Identify which cell holds the provided text, then report its (X, Y) central coordinate. 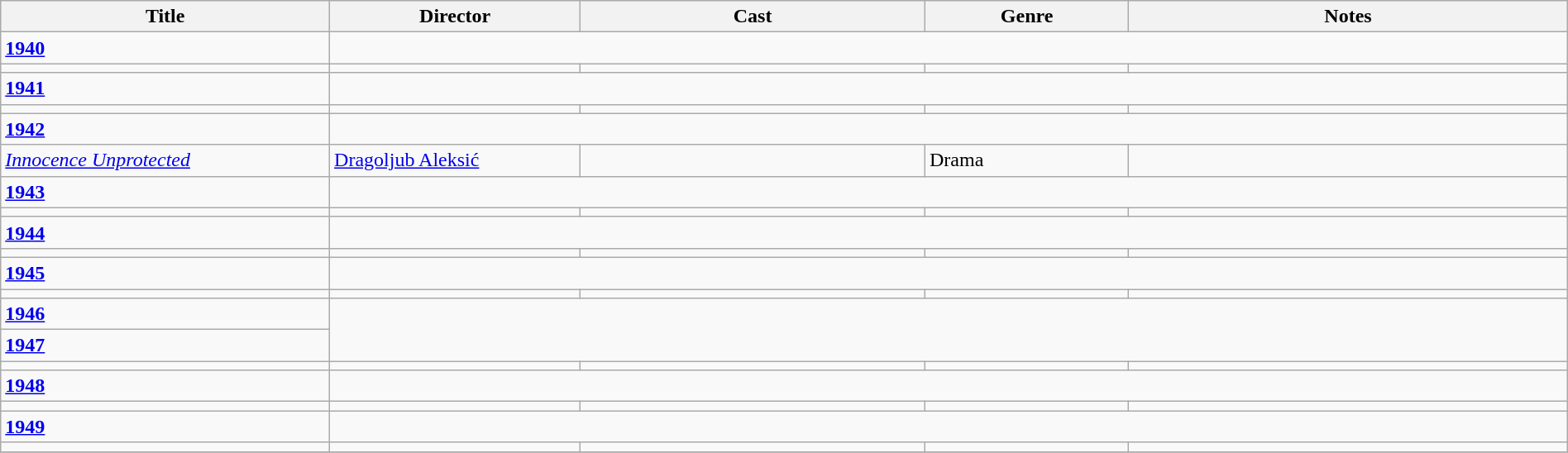
1942 (165, 129)
1947 (165, 346)
Cast (753, 17)
Dragoljub Aleksić (455, 160)
Director (455, 17)
1940 (165, 48)
1944 (165, 232)
1941 (165, 88)
Genre (1026, 17)
Innocence Unprotected (165, 160)
1943 (165, 192)
Notes (1348, 17)
1946 (165, 314)
1945 (165, 273)
1948 (165, 386)
Drama (1026, 160)
Title (165, 17)
1949 (165, 427)
